Extract the [x, y] coordinate from the center of the cell holding the provided text.  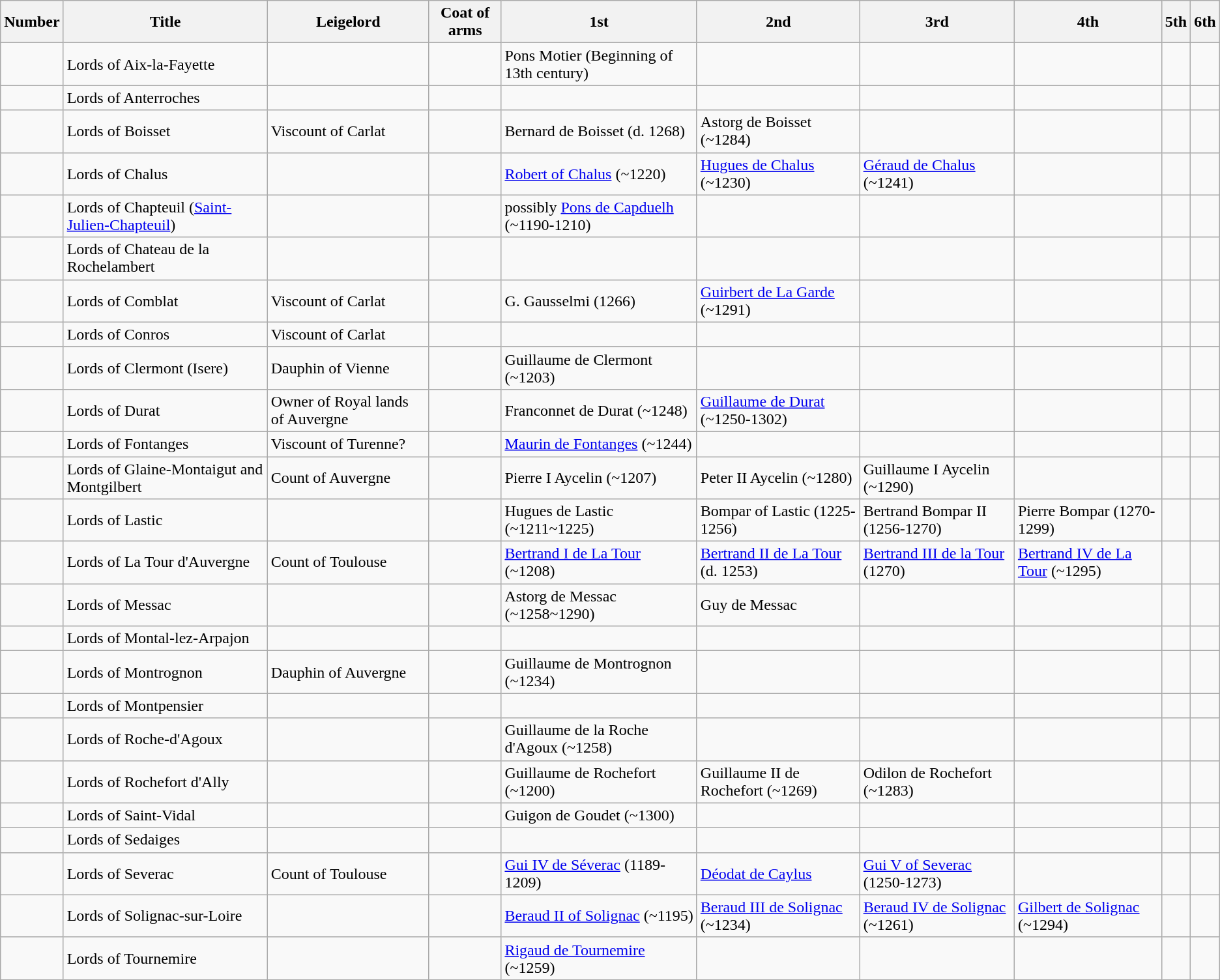
Hugues de Chalus (~1230) [778, 173]
Lords of Messac [166, 605]
Lords of Roche-d'Agoux [166, 739]
Dauphin of Vienne [348, 367]
Lords of Lastic [166, 520]
Bertrand III de la Tour (1270) [937, 563]
Rigaud de Tournemire (~1259) [599, 958]
Maurin de Fontanges (~1244) [599, 444]
Leigelord [348, 22]
Lords of Montal-lez-Arpajon [166, 639]
1st [599, 22]
Gilbert de Solignac (~1294) [1088, 916]
Coat of arms [465, 22]
Robert of Chalus (~1220) [599, 173]
Pierre Bompar (1270-1299) [1088, 520]
Géraud de Chalus (~1241) [937, 173]
Lords of Montrognon [166, 672]
Bertrand II de La Tour (d. 1253) [778, 563]
Astorg de Messac (~1258~1290) [599, 605]
Lords of Sedaiges [166, 840]
Guillaume de Montrognon (~1234) [599, 672]
Beraud III de Solignac (~1234) [778, 916]
Guigon de Goudet (~1300) [599, 815]
Lords of Severac [166, 873]
Viscount of Turenne? [348, 444]
Bertrand Bompar II (1256-1270) [937, 520]
Lords of Aix-la-Fayette [166, 64]
Pons Motier (Beginning of 13th century) [599, 64]
Guillaume de Durat (~1250-1302) [778, 411]
4th [1088, 22]
Lords of Solignac-sur-Loire [166, 916]
Dauphin of Auvergne [348, 672]
Guy de Messac [778, 605]
Franconnet de Durat (~1248) [599, 411]
Lords of Chateau de la Rochelambert [166, 258]
Lords of Chalus [166, 173]
Lords of Saint-Vidal [166, 815]
Owner of Royal lands of Auvergne [348, 411]
3rd [937, 22]
Lords of Clermont (Isere) [166, 367]
Lords of Durat [166, 411]
Lords of Comblat [166, 301]
6th [1206, 22]
Guillaume II de Rochefort (~1269) [778, 782]
G. Gausselmi (1266) [599, 301]
Number [32, 22]
Gui V of Severac (1250-1273) [937, 873]
5th [1176, 22]
Bertrand I de La Tour (~1208) [599, 563]
Hugues de Lastic (~1211~1225) [599, 520]
Guillaume de Rochefort (~1200) [599, 782]
Count of Auvergne [348, 477]
Bompar of Lastic (1225-1256) [778, 520]
Lords of Tournemire [166, 958]
Peter II Aycelin (~1280) [778, 477]
possibly Pons de Capduelh (~1190-1210) [599, 216]
Guillaume de Clermont (~1203) [599, 367]
Lords of Rochefort d'Ally [166, 782]
Guillaume de la Roche d'Agoux (~1258) [599, 739]
Bernard de Boisset (d. 1268) [599, 132]
Guillaume I Aycelin (~1290) [937, 477]
Title [166, 22]
Pierre I Aycelin (~1207) [599, 477]
Beraud IV de Solignac (~1261) [937, 916]
Lords of Boisset [166, 132]
Lords of Glaine-Montaigut and Montgilbert [166, 477]
Lords of La Tour d'Auvergne [166, 563]
Astorg de Boisset (~1284) [778, 132]
Odilon de Rochefort (~1283) [937, 782]
Lords of Fontanges [166, 444]
Lords of Montpensier [166, 706]
Bertrand IV de La Tour (~1295) [1088, 563]
2nd [778, 22]
Lords of Anterroches [166, 98]
Guirbert de La Garde (~1291) [778, 301]
Lords of Chapteuil (Saint-Julien-Chapteuil) [166, 216]
Déodat de Caylus [778, 873]
Gui IV de Séverac (1189-1209) [599, 873]
Beraud II of Solignac (~1195) [599, 916]
Lords of Conros [166, 334]
